Extract the (X, Y) coordinate from the center of the cell holding the provided text.  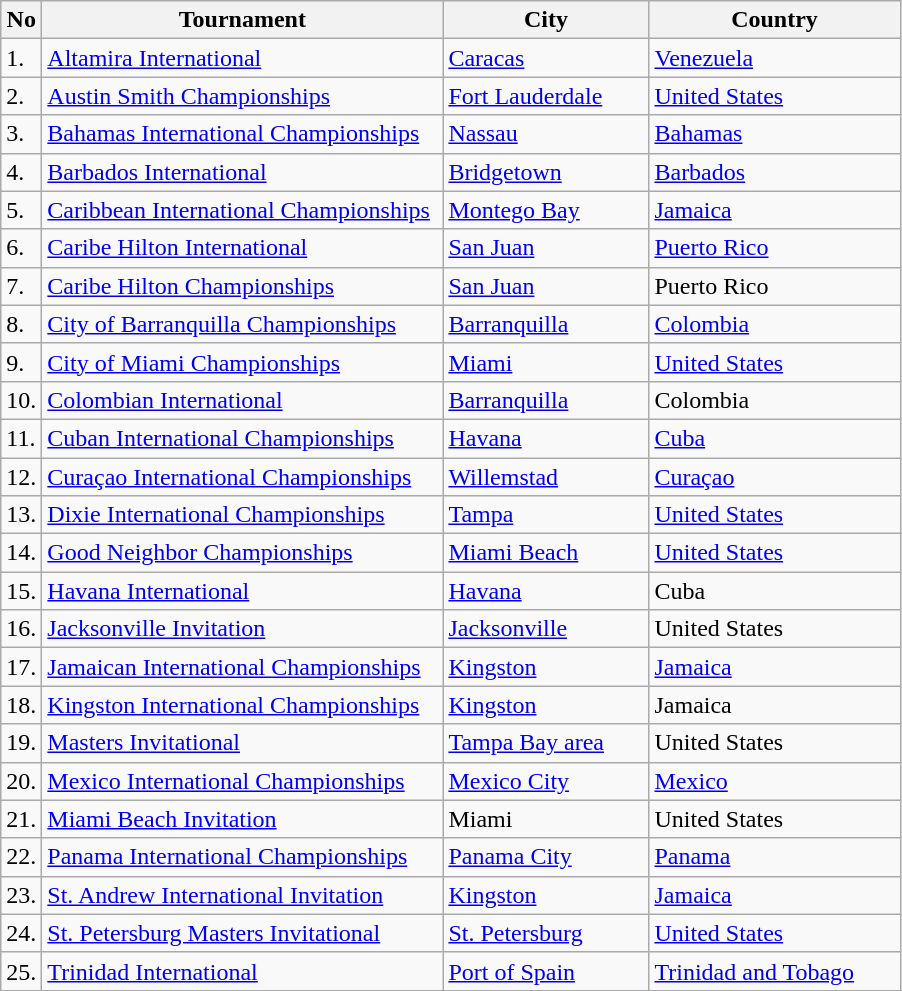
Austin Smith Championships (242, 96)
City of Barranquilla Championships (242, 324)
20. (22, 781)
Venezuela (774, 58)
Mexico International Championships (242, 781)
4. (22, 172)
Port of Spain (546, 971)
Curaçao International Championships (242, 477)
Montego Bay (546, 210)
22. (22, 857)
23. (22, 895)
16. (22, 629)
Good Neighbor Championships (242, 553)
13. (22, 515)
19. (22, 743)
15. (22, 591)
25. (22, 971)
Tampa (546, 515)
St. Petersburg (546, 933)
City (546, 20)
No (22, 20)
Bahamas International Championships (242, 134)
Bahamas (774, 134)
City of Miami Championships (242, 362)
Jamaican International Championships (242, 667)
Panama (774, 857)
Masters Invitational (242, 743)
Tampa Bay area (546, 743)
Kingston International Championships (242, 705)
Caracas (546, 58)
17. (22, 667)
Jacksonville (546, 629)
Panama International Championships (242, 857)
18. (22, 705)
Panama City (546, 857)
Dixie International Championships (242, 515)
St. Petersburg Masters Invitational (242, 933)
Fort Lauderdale (546, 96)
3. (22, 134)
Caribbean International Championships (242, 210)
Tournament (242, 20)
Curaçao (774, 477)
10. (22, 400)
Bridgetown (546, 172)
21. (22, 819)
Caribe Hilton Championships (242, 286)
Havana International (242, 591)
2. (22, 96)
Barbados (774, 172)
1. (22, 58)
Cuban International Championships (242, 438)
Miami Beach Invitation (242, 819)
12. (22, 477)
Barbados International (242, 172)
11. (22, 438)
St. Andrew International Invitation (242, 895)
Altamira International (242, 58)
8. (22, 324)
Willemstad (546, 477)
7. (22, 286)
Nassau (546, 134)
Jacksonville Invitation (242, 629)
14. (22, 553)
Caribe Hilton International (242, 248)
Trinidad and Tobago (774, 971)
Mexico (774, 781)
24. (22, 933)
Miami Beach (546, 553)
Colombian International (242, 400)
9. (22, 362)
Country (774, 20)
6. (22, 248)
Mexico City (546, 781)
5. (22, 210)
Trinidad International (242, 971)
